Return [X, Y] of the center of cell containing provided text 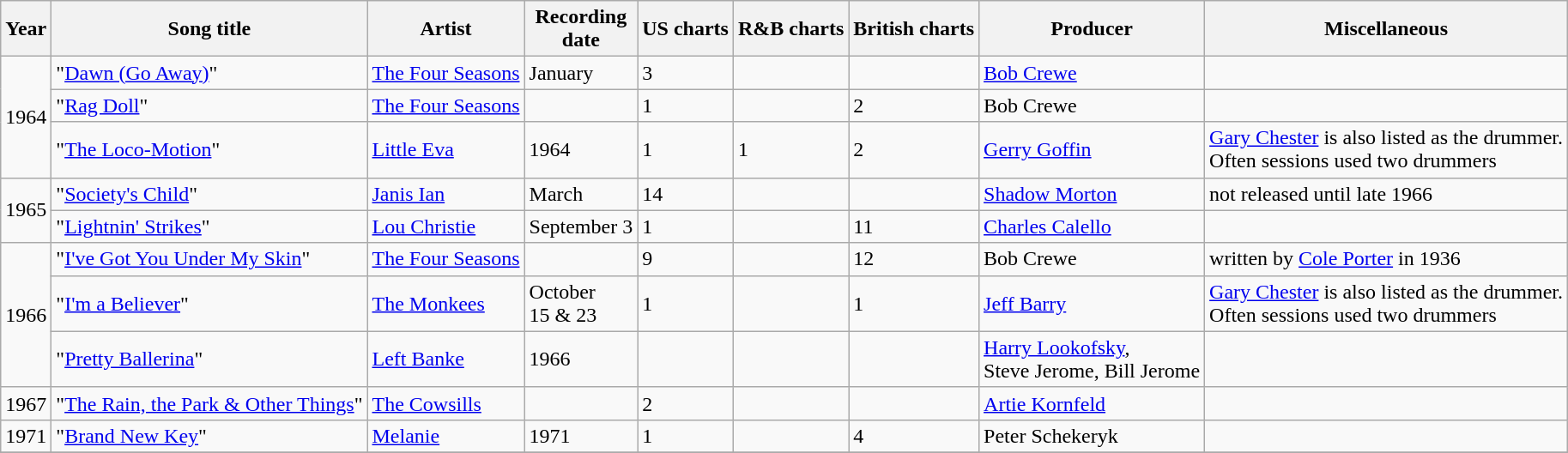
1967 [26, 403]
"Pretty Ballerina" [209, 359]
12 [914, 259]
Artie Kornfeld [1092, 403]
Janis Ian [446, 194]
written by Cole Porter in 1936 [1387, 259]
Gerry Goffin [1092, 149]
"The Loco-Motion" [209, 149]
Recordingdate [581, 29]
Harry Lookofsky, Steve Jerome, Bill Jerome [1092, 359]
Year [26, 29]
"Brand New Key" [209, 436]
Peter Schekeryk [1092, 436]
Left Banke [446, 359]
The Cowsills [446, 403]
Little Eva [446, 149]
"Lightnin' Strikes" [209, 226]
R&B charts [790, 29]
"Dawn (Go Away)" [209, 73]
US charts [686, 29]
9 [686, 259]
"Rag Doll" [209, 106]
British charts [914, 29]
Lou Christie [446, 226]
March [581, 194]
September 3 [581, 226]
4 [914, 436]
not released until late 1966 [1387, 194]
Melanie [446, 436]
January [581, 73]
Jeff Barry [1092, 304]
Artist [446, 29]
October 15 & 23 [581, 304]
The Monkees [446, 304]
11 [914, 226]
Producer [1092, 29]
"The Rain, the Park & Other Things" [209, 403]
"I'm a Believer" [209, 304]
Miscellaneous [1387, 29]
Song title [209, 29]
"Society's Child" [209, 194]
"I've Got You Under My Skin" [209, 259]
1965 [26, 210]
Charles Calello [1092, 226]
14 [686, 194]
3 [686, 73]
Shadow Morton [1092, 194]
